Capture the cell that displays the provided text and extract its [X, Y] central coordinate. 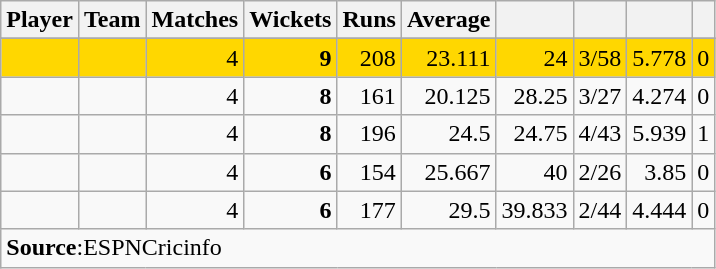
20.125 [448, 96]
3/58 [600, 58]
2/44 [600, 210]
3.85 [660, 172]
161 [369, 96]
4/43 [600, 134]
196 [369, 134]
23.111 [448, 58]
5.778 [660, 58]
Wickets [290, 20]
28.25 [534, 96]
39.833 [534, 210]
9 [290, 58]
5.939 [660, 134]
Matches [195, 20]
4.274 [660, 96]
1 [704, 134]
Average [448, 20]
Player [40, 20]
4.444 [660, 210]
208 [369, 58]
177 [369, 210]
3/27 [600, 96]
154 [369, 172]
Source:ESPNCricinfo [358, 248]
24.75 [534, 134]
Runs [369, 20]
40 [534, 172]
29.5 [448, 210]
Team [112, 20]
24.5 [448, 134]
25.667 [448, 172]
2/26 [600, 172]
24 [534, 58]
